Capture the cell that displays the provided text and extract its (X, Y) central coordinate. 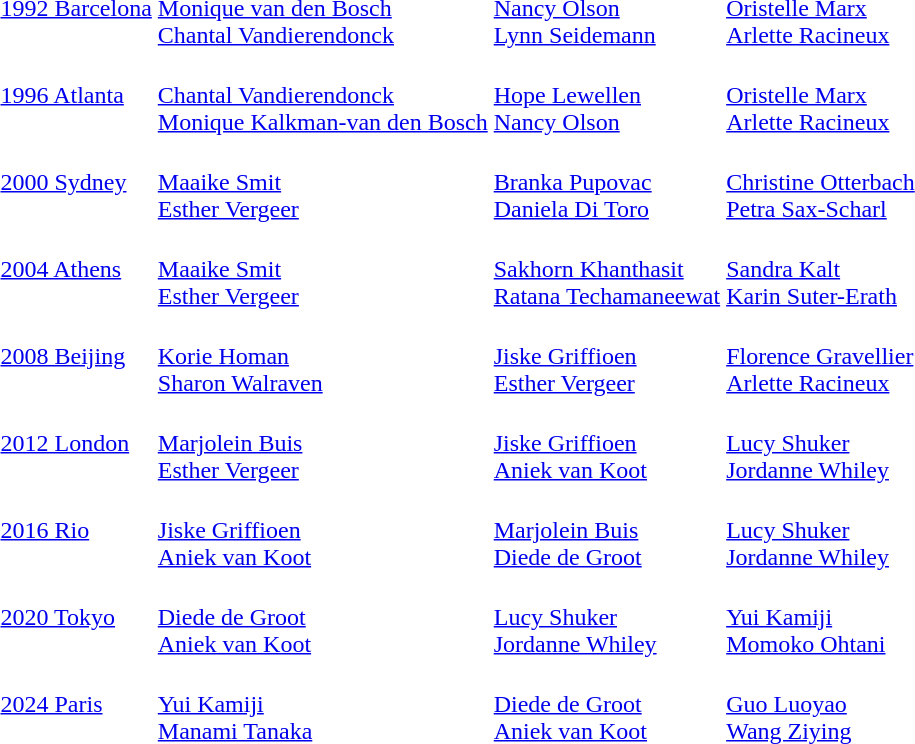
Lucy ShukerJordanne Whiley (606, 617)
Jiske Griffioen Esther Vergeer (606, 356)
Sakhorn Khanthasit Ratana Techamaneewat (606, 269)
Branka Pupovac Daniela Di Toro (606, 182)
Chantal Vandierendonck Monique Kalkman-van den Bosch (322, 95)
Diede de GrootAniek van Koot (322, 617)
Marjolein BuisEsther Vergeer (322, 443)
Korie Homan Sharon Walraven (322, 356)
Hope Lewellen Nancy Olson (606, 95)
Marjolein BuisDiede de Groot (606, 530)
